Output the (x, y) coordinate of the center of the cell containing the given text.  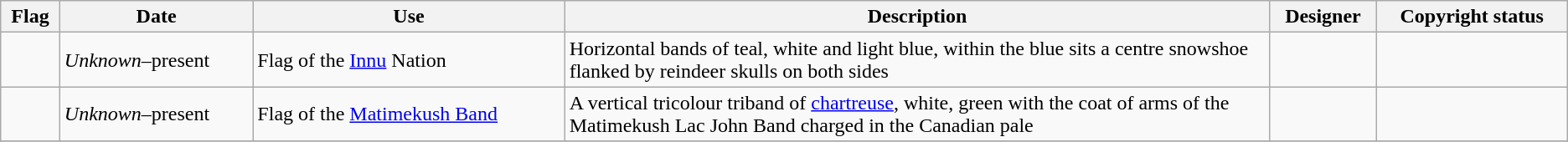
Flag of the Innu Nation (409, 60)
Designer (1323, 17)
Copyright status (1472, 17)
Horizontal bands of teal, white and light blue, within the blue sits a centre snowshoe flanked by reindeer skulls on both sides (917, 60)
A vertical tricolour triband of chartreuse, white, green with the coat of arms of the Matimekush Lac John Band charged in the Canadian pale (917, 114)
Date (156, 17)
Flag of the Matimekush Band (409, 114)
Use (409, 17)
Description (917, 17)
Flag (30, 17)
